Locate the cell with the specified text and output its [X, Y] center coordinate. 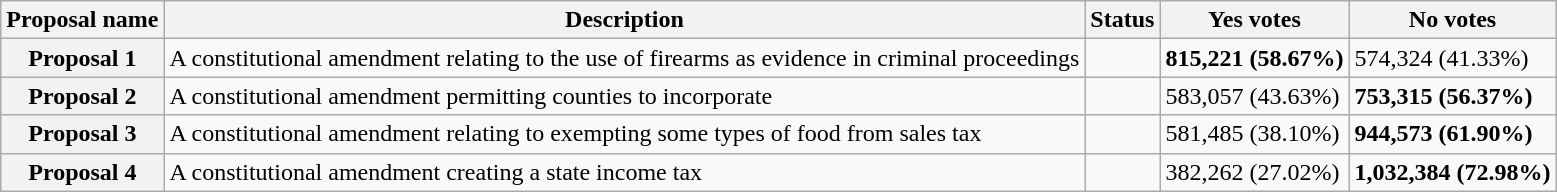
815,221 (58.67%) [1254, 58]
Proposal 2 [82, 96]
574,324 (41.33%) [1452, 58]
382,262 (27.02%) [1254, 172]
No votes [1452, 20]
583,057 (43.63%) [1254, 96]
Proposal 1 [82, 58]
944,573 (61.90%) [1452, 134]
A constitutional amendment relating to exempting some types of food from sales tax [624, 134]
753,315 (56.37%) [1452, 96]
1,032,384 (72.98%) [1452, 172]
A constitutional amendment permitting counties to incorporate [624, 96]
Proposal name [82, 20]
Yes votes [1254, 20]
Proposal 4 [82, 172]
Status [1122, 20]
581,485 (38.10%) [1254, 134]
Proposal 3 [82, 134]
A constitutional amendment relating to the use of firearms as evidence in criminal proceedings [624, 58]
A constitutional amendment creating a state income tax [624, 172]
Description [624, 20]
